Extract the (X, Y) coordinate from the center of the cell holding the provided text.  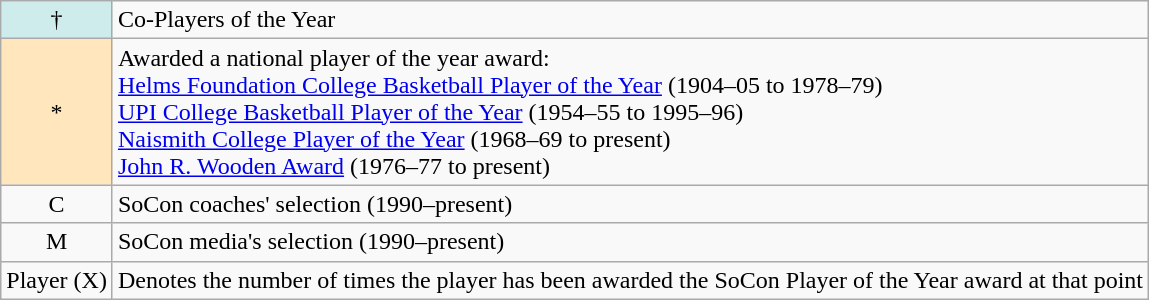
Player (X) (57, 280)
* (57, 112)
† (57, 20)
Co-Players of the Year (630, 20)
SoCon coaches' selection (1990–present) (630, 204)
SoCon media's selection (1990–present) (630, 242)
C (57, 204)
Denotes the number of times the player has been awarded the SoCon Player of the Year award at that point (630, 280)
M (57, 242)
